Identify which cell holds the provided text, then report its (x, y) central coordinate. 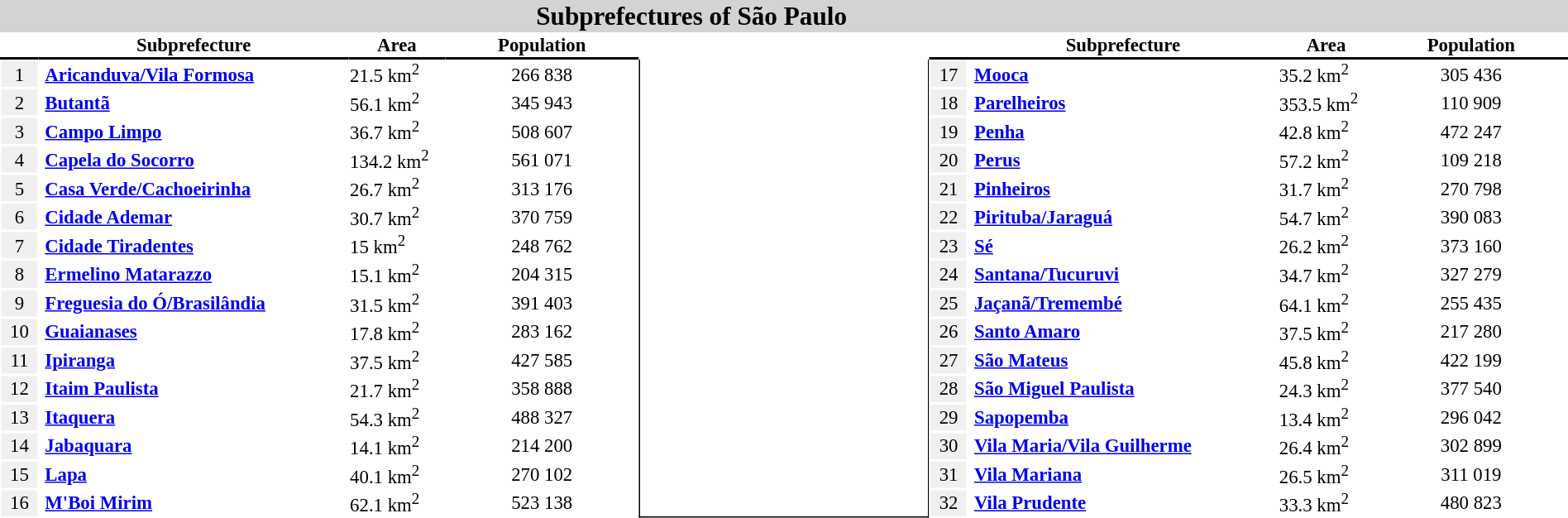
270 102 (542, 475)
31.5 km2 (397, 303)
57.2 km2 (1326, 161)
Itaquera (194, 417)
Aricanduva/Vila Formosa (194, 74)
480 823 (1471, 503)
36.7 km2 (397, 131)
16 (20, 503)
134.2 km2 (397, 161)
422 199 (1471, 361)
Ermelino Matarazzo (194, 275)
390 083 (1471, 217)
54.3 km2 (397, 417)
21.7 km2 (397, 389)
27 (949, 361)
São Miguel Paulista (1123, 389)
Freguesia do Ó/Brasilândia (194, 303)
Santana/Tucuruvi (1123, 275)
270 798 (1471, 189)
Pirituba/Jaraguá (1123, 217)
508 607 (542, 131)
26.2 km2 (1326, 247)
8 (20, 275)
29 (949, 417)
Vila Mariana (1123, 475)
14 (20, 447)
42.8 km2 (1326, 131)
26.7 km2 (397, 189)
327 279 (1471, 275)
204 315 (542, 275)
54.7 km2 (1326, 217)
26 (949, 331)
20 (949, 161)
Campo Limpo (194, 131)
34.7 km2 (1326, 275)
296 042 (1471, 417)
31 (949, 475)
Parelheiros (1123, 103)
266 838 (542, 74)
23 (949, 247)
Penha (1123, 131)
Sapopemba (1123, 417)
28 (949, 389)
26.4 km2 (1326, 447)
31.7 km2 (1326, 189)
7 (20, 247)
488 327 (542, 417)
10 (20, 331)
56.1 km2 (397, 103)
São Mateus (1123, 361)
377 540 (1471, 389)
14.1 km2 (397, 447)
Capela do Socorro (194, 161)
283 162 (542, 331)
26.5 km2 (1326, 475)
358 888 (542, 389)
311 019 (1471, 475)
1 (20, 74)
45.8 km2 (1326, 361)
Cidade Ademar (194, 217)
3 (20, 131)
30 (949, 447)
Lapa (194, 475)
Butantã (194, 103)
109 218 (1471, 161)
18 (949, 103)
353.5 km2 (1326, 103)
Vila Prudente (1123, 503)
24 (949, 275)
Vila Maria/Vila Guilherme (1123, 447)
Guaianases (194, 331)
391 403 (542, 303)
373 160 (1471, 247)
248 762 (542, 247)
Subprefectures of São Paulo (687, 17)
Casa Verde/Cachoeirinha (194, 189)
Jabaquara (194, 447)
11 (20, 361)
32 (949, 503)
561 071 (542, 161)
30.7 km2 (397, 217)
62.1 km2 (397, 503)
35.2 km2 (1326, 74)
370 759 (542, 217)
15 km2 (397, 247)
24.3 km2 (1326, 389)
15 (20, 475)
15.1 km2 (397, 275)
13 (20, 417)
19 (949, 131)
255 435 (1471, 303)
21 (949, 189)
110 909 (1471, 103)
64.1 km2 (1326, 303)
13.4 km2 (1326, 417)
Ipiranga (194, 361)
5 (20, 189)
2 (20, 103)
Sé (1123, 247)
Mooca (1123, 74)
313 176 (542, 189)
40.1 km2 (397, 475)
Santo Amaro (1123, 331)
427 585 (542, 361)
Jaçanã/Tremembé (1123, 303)
302 899 (1471, 447)
217 280 (1471, 331)
9 (20, 303)
Cidade Tiradentes (194, 247)
22 (949, 217)
M'Boi Mirim (194, 503)
472 247 (1471, 131)
12 (20, 389)
Pinheiros (1123, 189)
214 200 (542, 447)
305 436 (1471, 74)
17.8 km2 (397, 331)
4 (20, 161)
345 943 (542, 103)
Itaim Paulista (194, 389)
523 138 (542, 503)
33.3 km2 (1326, 503)
21.5 km2 (397, 74)
6 (20, 217)
Perus (1123, 161)
17 (949, 74)
25 (949, 303)
